Capture the cell that displays the provided text and extract its (x, y) central coordinate. 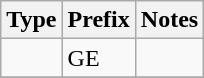
GE (98, 58)
Notes (169, 20)
Prefix (98, 20)
Type (32, 20)
